Return the [x, y] coordinate for the center point of the cell that contains the specified text.  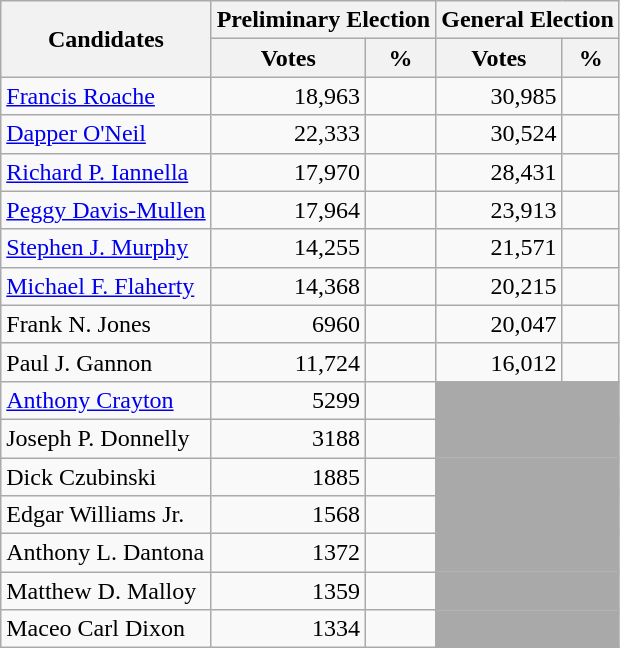
Matthew D. Malloy [106, 591]
14,368 [288, 286]
18,963 [288, 96]
23,913 [499, 210]
1372 [288, 553]
6960 [288, 324]
Dick Czubinski [106, 477]
1334 [288, 629]
Richard P. Iannella [106, 172]
28,431 [499, 172]
3188 [288, 438]
Frank N. Jones [106, 324]
Francis Roache [106, 96]
Joseph P. Donnelly [106, 438]
Peggy Davis-Mullen [106, 210]
14,255 [288, 248]
Paul J. Gannon [106, 362]
1359 [288, 591]
30,985 [499, 96]
Maceo Carl Dixon [106, 629]
Edgar Williams Jr. [106, 515]
21,571 [499, 248]
Preliminary Election [324, 20]
11,724 [288, 362]
Candidates [106, 39]
Stephen J. Murphy [106, 248]
20,047 [499, 324]
Anthony Crayton [106, 400]
Dapper O'Neil [106, 134]
17,964 [288, 210]
16,012 [499, 362]
Michael F. Flaherty [106, 286]
Anthony L. Dantona [106, 553]
1885 [288, 477]
20,215 [499, 286]
17,970 [288, 172]
22,333 [288, 134]
30,524 [499, 134]
5299 [288, 400]
1568 [288, 515]
General Election [528, 20]
